From the cell containing the given text, extract its center point as [X, Y] coordinate. 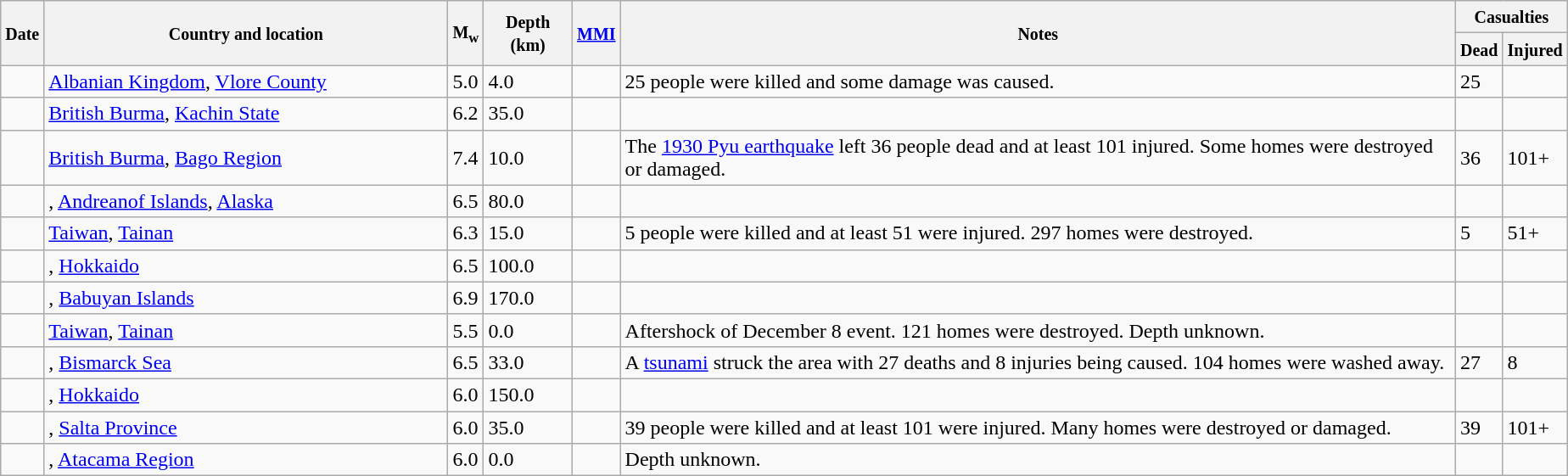
5.0 [466, 81]
39 [1479, 427]
Albanian Kingdom, Vlore County [246, 81]
, Bismarck Sea [246, 362]
25 people were killed and some damage was caused. [1038, 81]
Notes [1038, 33]
, Atacama Region [246, 460]
A tsunami struck the area with 27 deaths and 8 injuries being caused. 104 homes were washed away. [1038, 362]
Mw [466, 33]
6.9 [466, 298]
170.0 [528, 298]
, Babuyan Islands [246, 298]
The 1930 Pyu earthquake left 36 people dead and at least 101 injured. Some homes were destroyed or damaged. [1038, 158]
Aftershock of December 8 event. 121 homes were destroyed. Depth unknown. [1038, 330]
Depth unknown. [1038, 460]
51+ [1535, 233]
, Andreanof Islands, Alaska [246, 201]
British Burma, Bago Region [246, 158]
5.5 [466, 330]
Country and location [246, 33]
27 [1479, 362]
7.4 [466, 158]
Injured [1535, 49]
6.3 [466, 233]
8 [1535, 362]
33.0 [528, 362]
5 [1479, 233]
39 people were killed and at least 101 were injured. Many homes were destroyed or damaged. [1038, 427]
, Salta Province [246, 427]
15.0 [528, 233]
10.0 [528, 158]
6.2 [466, 114]
25 [1479, 81]
36 [1479, 158]
80.0 [528, 201]
5 people were killed and at least 51 were injured. 297 homes were destroyed. [1038, 233]
MMI [596, 33]
100.0 [528, 266]
150.0 [528, 395]
4.0 [528, 81]
Date [22, 33]
Depth (km) [528, 33]
Dead [1479, 49]
British Burma, Kachin State [246, 114]
Casualties [1511, 17]
